Identify which cell holds the provided text, then report its [X, Y] central coordinate. 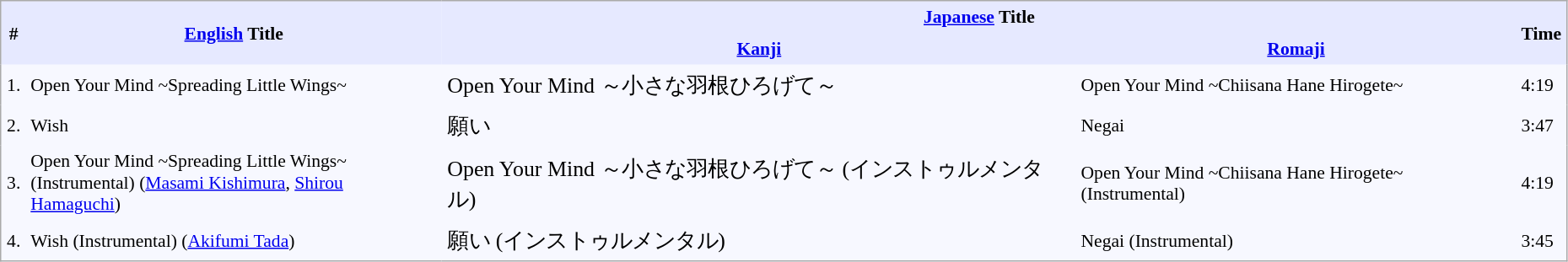
3. [13, 182]
Open Your Mind ~Spreading Little Wings~ [234, 84]
Open Your Mind ~Spreading Little Wings~(Instrumental) (Masami Kishimura, Shirou Hamaguchi) [234, 182]
願い [759, 125]
2. [13, 125]
Open Your Mind ~Chiisana Hane Hirogete~ [1296, 84]
Wish (Instrumental) (Akifumi Tada) [234, 241]
Japanese Title [978, 17]
English Title [234, 33]
Romaji [1296, 49]
願い (インストゥルメンタル) [759, 241]
Negai (Instrumental) [1296, 241]
Open Your Mind ~Chiisana Hane Hirogete~ (Instrumental) [1296, 182]
Open Your Mind ～小さな羽根ひろげて～ (インストゥルメンタル) [759, 182]
Kanji [759, 49]
3:45 [1542, 241]
Open Your Mind ～小さな羽根ひろげて～ [759, 84]
Time [1542, 33]
Negai [1296, 125]
3:47 [1542, 125]
# [13, 33]
1. [13, 84]
Wish [234, 125]
4. [13, 241]
